Determine the (X, Y) coordinate at the center of the cell enclosing the given text.  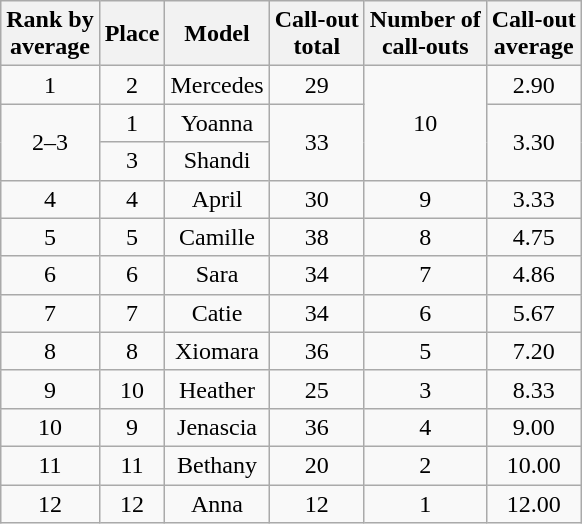
33 (316, 142)
Jenascia (217, 427)
5.67 (534, 313)
Call-outtotal (316, 34)
Number ofcall-outs (425, 34)
20 (316, 465)
10.00 (534, 465)
Sara (217, 275)
Call-outaverage (534, 34)
Camille (217, 237)
29 (316, 85)
Model (217, 34)
Rank byaverage (50, 34)
Shandi (217, 161)
4.86 (534, 275)
Catie (217, 313)
7.20 (534, 351)
Xiomara (217, 351)
30 (316, 199)
12.00 (534, 503)
3.33 (534, 199)
Mercedes (217, 85)
Bethany (217, 465)
April (217, 199)
Heather (217, 389)
2–3 (50, 142)
8.33 (534, 389)
Anna (217, 503)
25 (316, 389)
9.00 (534, 427)
3.30 (534, 142)
2.90 (534, 85)
4.75 (534, 237)
Yoanna (217, 123)
Place (132, 34)
38 (316, 237)
